Scan for the cell matching the given text and deliver its [x, y] coordinate at center. 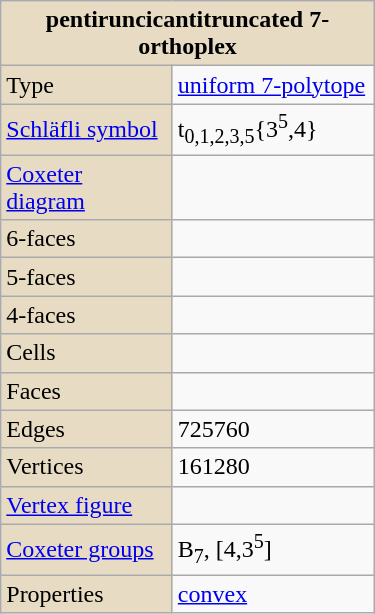
4-faces [87, 315]
161280 [273, 467]
725760 [273, 429]
Vertex figure [87, 505]
Properties [87, 594]
Faces [87, 391]
6-faces [87, 239]
Schläfli symbol [87, 130]
5-faces [87, 277]
Coxeter diagram [87, 188]
Cells [87, 353]
pentiruncicantitruncated 7-orthoplex [188, 34]
B7, [4,35] [273, 550]
t0,1,2,3,5{35,4} [273, 130]
Edges [87, 429]
uniform 7-polytope [273, 85]
Type [87, 85]
Coxeter groups [87, 550]
convex [273, 594]
Vertices [87, 467]
